Locate the cell with the specified text and output its (x, y) center coordinate. 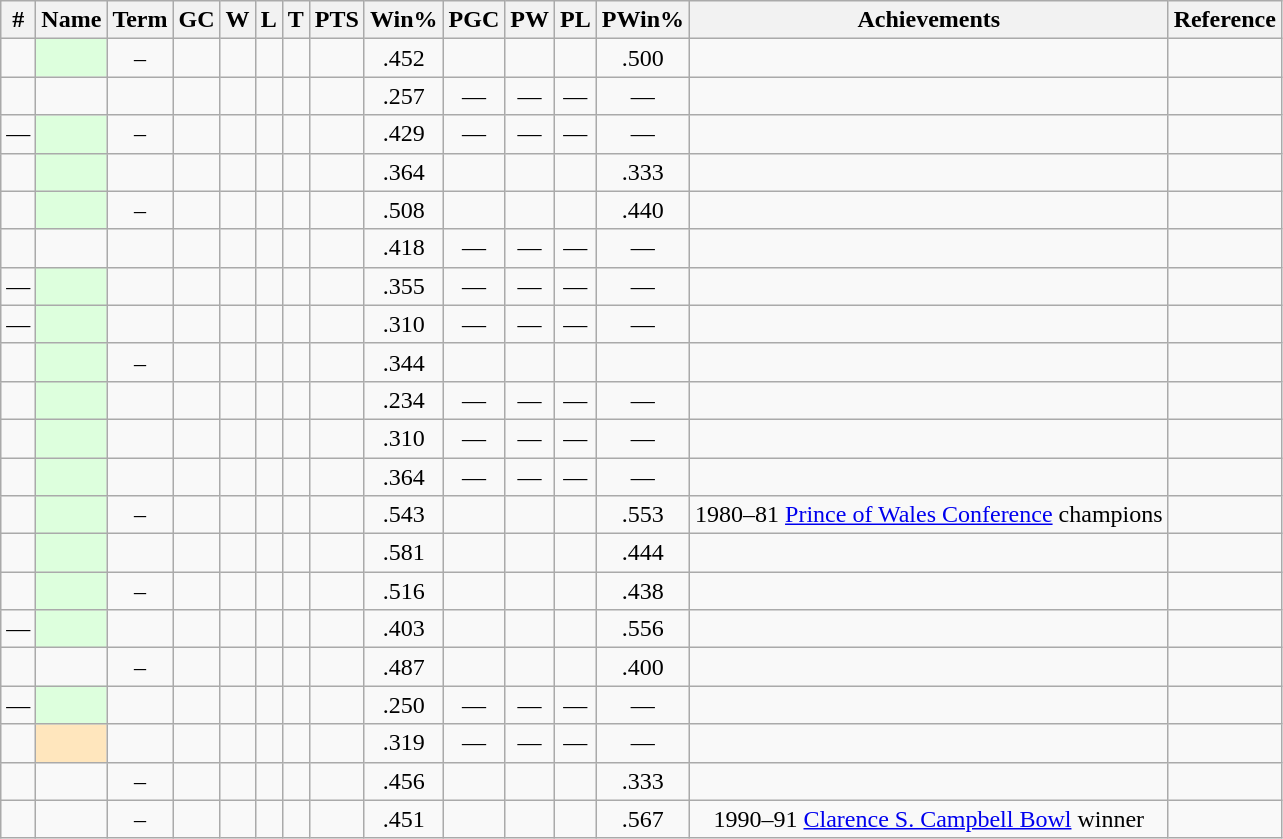
PTS (336, 20)
.257 (404, 96)
.444 (642, 553)
Term (140, 20)
.403 (404, 629)
.451 (404, 819)
.234 (404, 400)
.581 (404, 553)
.508 (404, 210)
.487 (404, 667)
.429 (404, 134)
.319 (404, 743)
PWin% (642, 20)
.440 (642, 210)
.516 (404, 591)
.567 (642, 819)
.344 (404, 362)
.556 (642, 629)
.543 (404, 515)
.553 (642, 515)
.500 (642, 58)
L (268, 20)
.400 (642, 667)
.418 (404, 248)
Name (72, 20)
# (18, 20)
PL (575, 20)
.456 (404, 781)
Achievements (930, 20)
GC (196, 20)
Reference (1224, 20)
Win% (404, 20)
.438 (642, 591)
T (296, 20)
PGC (474, 20)
1990–91 Clarence S. Campbell Bowl winner (930, 819)
.250 (404, 705)
W (238, 20)
.452 (404, 58)
1980–81 Prince of Wales Conference champions (930, 515)
.355 (404, 286)
PW (530, 20)
